Provide the [X, Y] coordinate of the cell's center where the given text is located.  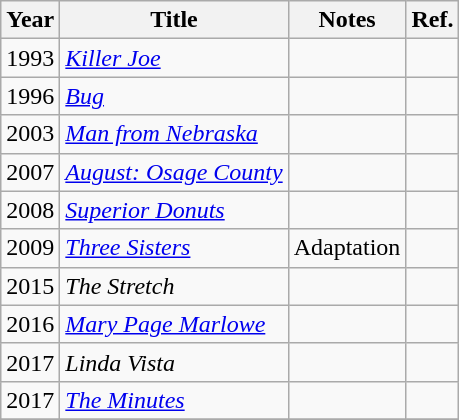
1996 [30, 96]
Superior Donuts [174, 210]
2016 [30, 324]
2008 [30, 210]
Killer Joe [174, 58]
Linda Vista [174, 362]
Three Sisters [174, 248]
2009 [30, 248]
Man from Nebraska [174, 134]
Title [174, 20]
Notes [347, 20]
2003 [30, 134]
The Minutes [174, 400]
August: Osage County [174, 172]
Mary Page Marlowe [174, 324]
The Stretch [174, 286]
2007 [30, 172]
Ref. [432, 20]
1993 [30, 58]
Bug [174, 96]
2015 [30, 286]
Year [30, 20]
Adaptation [347, 248]
